Capture the cell that displays the provided text and extract its (X, Y) central coordinate. 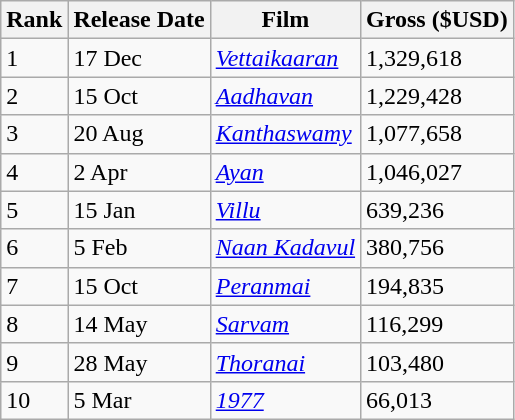
Villu (285, 210)
1,046,027 (438, 172)
Sarvam (285, 324)
5 Feb (139, 248)
14 May (139, 324)
10 (34, 400)
1 (34, 58)
Aadhavan (285, 96)
66,013 (438, 400)
103,480 (438, 362)
1,077,658 (438, 134)
20 Aug (139, 134)
28 May (139, 362)
Naan Kadavul (285, 248)
380,756 (438, 248)
17 Dec (139, 58)
4 (34, 172)
6 (34, 248)
Thoranai (285, 362)
3 (34, 134)
Vettaikaaran (285, 58)
15 Jan (139, 210)
5 Mar (139, 400)
Gross ($USD) (438, 20)
1977 (285, 400)
1,329,618 (438, 58)
8 (34, 324)
2 Apr (139, 172)
Release Date (139, 20)
7 (34, 286)
Kanthaswamy (285, 134)
Peranmai (285, 286)
1,229,428 (438, 96)
Rank (34, 20)
116,299 (438, 324)
639,236 (438, 210)
Ayan (285, 172)
9 (34, 362)
194,835 (438, 286)
Film (285, 20)
5 (34, 210)
2 (34, 96)
